Find where the given text appears and provide that cell's center as [X, Y] coordinate. 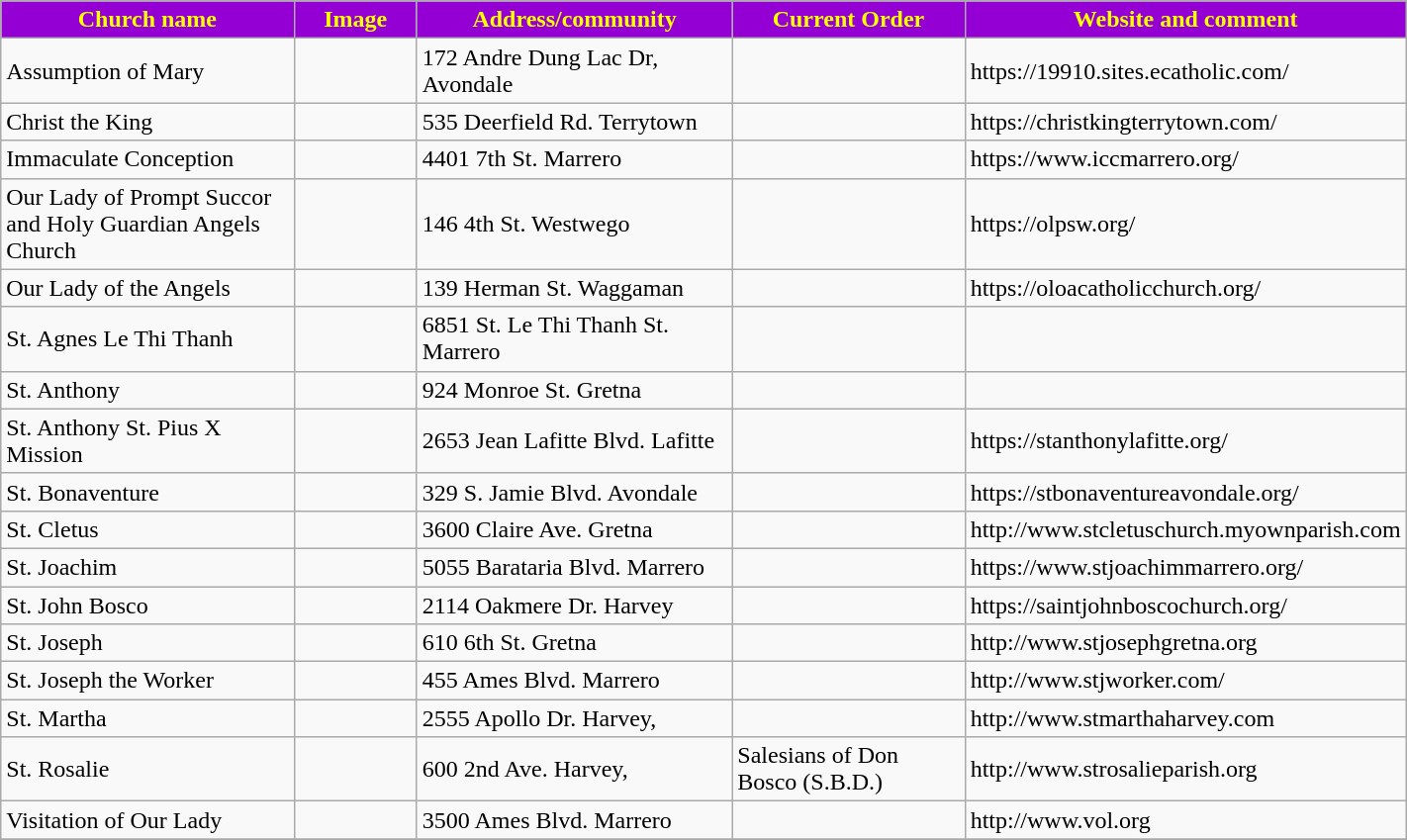
http://www.stcletuschurch.myownparish.com [1185, 529]
St. Joachim [147, 567]
St. Cletus [147, 529]
St. Joseph the Worker [147, 681]
139 Herman St. Waggaman [574, 288]
St. John Bosco [147, 605]
Salesians of Don Bosco (S.B.D.) [849, 770]
455 Ames Blvd. Marrero [574, 681]
http://www.strosalieparish.org [1185, 770]
St. Joseph [147, 643]
610 6th St. Gretna [574, 643]
3600 Claire Ave. Gretna [574, 529]
https://olpsw.org/ [1185, 224]
https://stbonaventureavondale.org/ [1185, 492]
6851 St. Le Thi Thanh St. Marrero [574, 338]
2653 Jean Lafitte Blvd. Lafitte [574, 441]
329 S. Jamie Blvd. Avondale [574, 492]
https://christkingterrytown.com/ [1185, 122]
Church name [147, 20]
https://www.iccmarrero.org/ [1185, 159]
Our Lady of Prompt Succor and Holy Guardian Angels Church [147, 224]
St. Agnes Le Thi Thanh [147, 338]
5055 Barataria Blvd. Marrero [574, 567]
172 Andre Dung Lac Dr, Avondale [574, 71]
https://19910.sites.ecatholic.com/ [1185, 71]
https://www.stjoachimmarrero.org/ [1185, 567]
924 Monroe St. Gretna [574, 390]
Image [355, 20]
Immaculate Conception [147, 159]
St. Rosalie [147, 770]
https://oloacatholicchurch.org/ [1185, 288]
4401 7th St. Marrero [574, 159]
2114 Oakmere Dr. Harvey [574, 605]
535 Deerfield Rd. Terrytown [574, 122]
Current Order [849, 20]
https://stanthonylafitte.org/ [1185, 441]
Assumption of Mary [147, 71]
http://www.stmarthaharvey.com [1185, 718]
http://www.stjosephgretna.org [1185, 643]
St. Bonaventure [147, 492]
Our Lady of the Angels [147, 288]
St. Anthony [147, 390]
St. Anthony St. Pius X Mission [147, 441]
600 2nd Ave. Harvey, [574, 770]
Visitation of Our Lady [147, 820]
2555 Apollo Dr. Harvey, [574, 718]
http://www.stjworker.com/ [1185, 681]
146 4th St. Westwego [574, 224]
Address/community [574, 20]
St. Martha [147, 718]
http://www.vol.org [1185, 820]
Website and comment [1185, 20]
Christ the King [147, 122]
3500 Ames Blvd. Marrero [574, 820]
https://saintjohnboscochurch.org/ [1185, 605]
